From the cell containing the given text, extract its center point as [X, Y] coordinate. 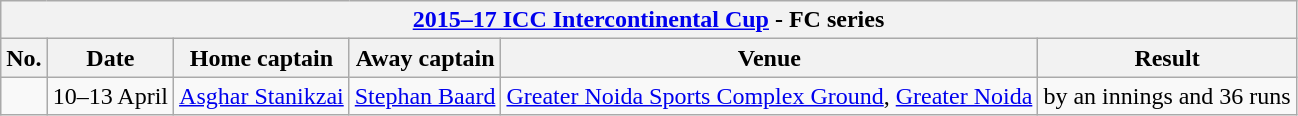
Greater Noida Sports Complex Ground, Greater Noida [770, 96]
Asghar Stanikzai [262, 96]
Date [110, 58]
by an innings and 36 runs [1167, 96]
Home captain [262, 58]
Stephan Baard [425, 96]
No. [24, 58]
Venue [770, 58]
2015–17 ICC Intercontinental Cup - FC series [648, 20]
Result [1167, 58]
Away captain [425, 58]
10–13 April [110, 96]
